Detect which cell encompasses the target text, then output its (x, y) center coordinate. 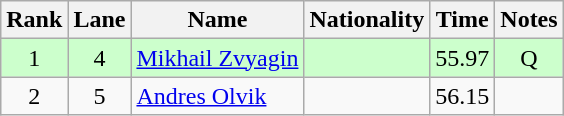
1 (34, 58)
2 (34, 96)
Name (218, 20)
Lane (100, 20)
5 (100, 96)
Andres Olvik (218, 96)
55.97 (462, 58)
Nationality (367, 20)
56.15 (462, 96)
Mikhail Zvyagin (218, 58)
Q (529, 58)
Rank (34, 20)
Time (462, 20)
Notes (529, 20)
4 (100, 58)
